Capture the cell that displays the provided text and extract its (X, Y) central coordinate. 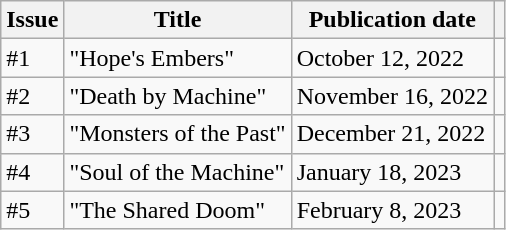
January 18, 2023 (392, 172)
"Monsters of the Past" (178, 134)
#1 (32, 58)
#4 (32, 172)
February 8, 2023 (392, 210)
Title (178, 20)
October 12, 2022 (392, 58)
#5 (32, 210)
"Death by Machine" (178, 96)
December 21, 2022 (392, 134)
Issue (32, 20)
#2 (32, 96)
Publication date (392, 20)
"Hope's Embers" (178, 58)
"Soul of the Machine" (178, 172)
"The Shared Doom" (178, 210)
#3 (32, 134)
November 16, 2022 (392, 96)
